For the text-containing cell, return its midpoint in (x, y) coordinate format. 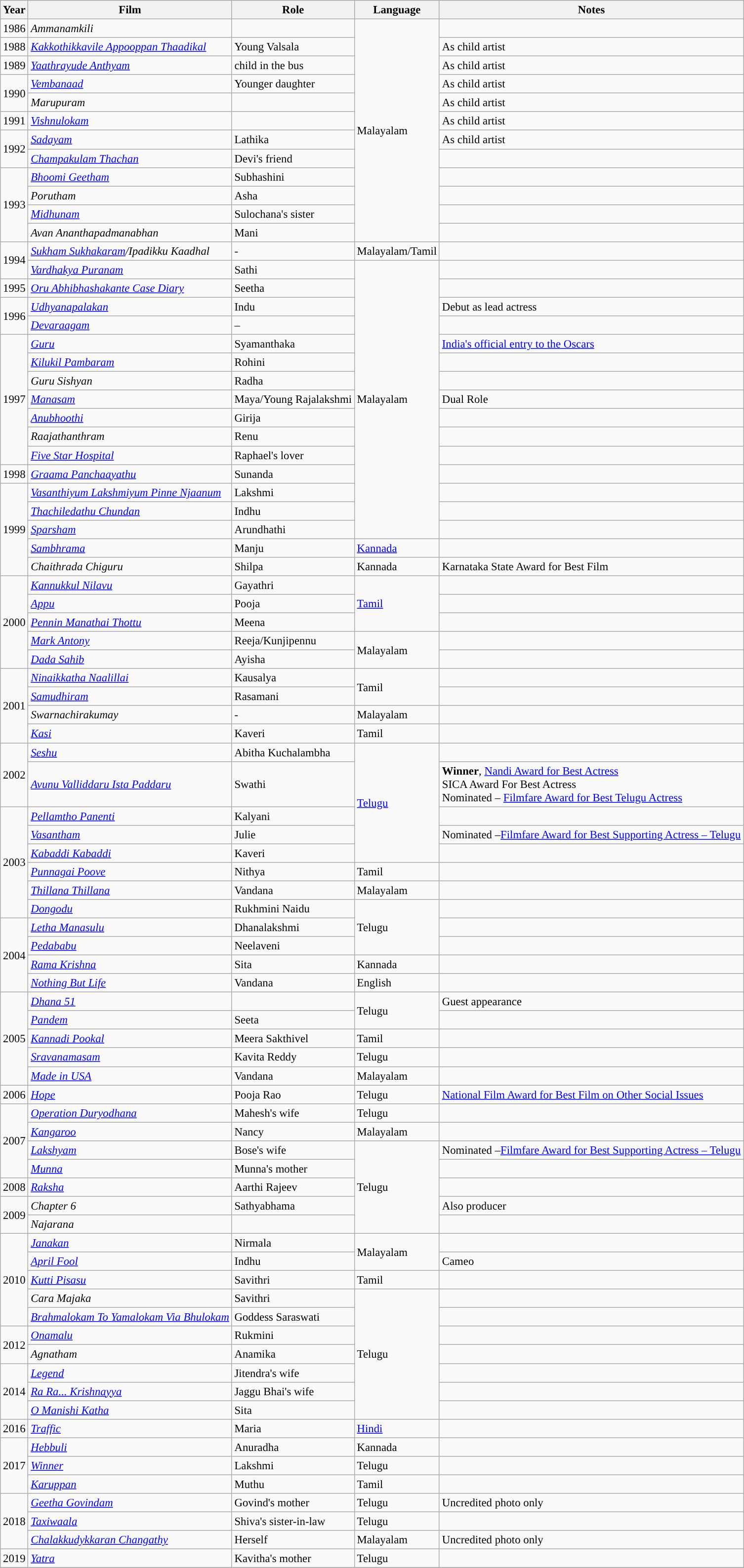
Bhoomi Geetham (130, 177)
Brahmalokam To Yamalokam Via Bhulokam (130, 1317)
Guest appearance (591, 1002)
Nothing But Life (130, 983)
1993 (14, 204)
Nithya (293, 872)
Sukham Sukhakaram/Ipadikku Kaadhal (130, 251)
Rama Krishna (130, 965)
April Fool (130, 1261)
1988 (14, 47)
Najarana (130, 1224)
Raksha (130, 1187)
– (293, 325)
Kausalya (293, 678)
Onamalu (130, 1335)
Dual Role (591, 399)
Kannadi Pookal (130, 1039)
Traffic (130, 1428)
1995 (14, 288)
Samudhiram (130, 697)
Yaathrayude Anthyam (130, 66)
2001 (14, 706)
Sparsham (130, 530)
Year (14, 10)
Abitha Kuchalambha (293, 752)
Arundhathi (293, 530)
Subhashini (293, 177)
Karuppan (130, 1484)
Lakshyam (130, 1150)
Anubhoothi (130, 418)
Nancy (293, 1132)
Bose's wife (293, 1150)
Pennin Manathai Thottu (130, 623)
Kutti Pisasu (130, 1280)
Porutham (130, 196)
Winner (130, 1466)
2016 (14, 1428)
Seshu (130, 752)
Mani (293, 233)
2007 (14, 1140)
Vasantham (130, 834)
Janakan (130, 1243)
Film (130, 10)
Maya/Young Rajalakshmi (293, 399)
Swarnachirakumay (130, 715)
Renu (293, 437)
Made in USA (130, 1076)
2003 (14, 862)
Munna's mother (293, 1169)
Thillana Thillana (130, 890)
Munna (130, 1169)
Kabaddi Kabaddi (130, 853)
Midhunam (130, 214)
Graama Panchaayathu (130, 474)
Lathika (293, 140)
Rukhmini Naidu (293, 909)
1992 (14, 149)
Also producer (591, 1206)
Kakkothikkavile Appooppan Thaadikal (130, 47)
Rukmini (293, 1335)
Role (293, 10)
2018 (14, 1522)
Agnatham (130, 1354)
Hindi (397, 1428)
Hope (130, 1095)
English (397, 983)
Manju (293, 548)
Kavita Reddy (293, 1058)
Cara Majaka (130, 1298)
Dhana 51 (130, 1002)
Ra Ra... Krishnayya (130, 1391)
2012 (14, 1345)
Pedababu (130, 946)
Younger daughter (293, 84)
Chaithrada Chiguru (130, 567)
2014 (14, 1391)
Cameo (591, 1261)
2002 (14, 775)
Gayathri (293, 585)
Marupuram (130, 103)
Seeta (293, 1020)
Winner, Nandi Award for Best ActressSICA Award For Best Actress Nominated – Filmfare Award for Best Telugu Actress (591, 784)
Jaggu Bhai's wife (293, 1391)
Kalyani (293, 816)
1996 (14, 316)
Dhanalakshmi (293, 927)
Mahesh's wife (293, 1113)
Anuradha (293, 1447)
Champakulam Thachan (130, 158)
1986 (14, 29)
1994 (14, 261)
Debut as lead actress (591, 307)
Raphael's lover (293, 455)
Guru (130, 344)
Letha Manasulu (130, 927)
1998 (14, 474)
Legend (130, 1373)
Rohini (293, 362)
Meena (293, 623)
Anamika (293, 1354)
Sunanda (293, 474)
child in the bus (293, 66)
Karnataka State Award for Best Film (591, 567)
Kilukil Pambaram (130, 362)
Kavitha's mother (293, 1559)
Syamanthaka (293, 344)
Operation Duryodhana (130, 1113)
Young Valsala (293, 47)
1997 (14, 400)
Appu (130, 604)
2010 (14, 1280)
2009 (14, 1215)
Guru Sishyan (130, 381)
Devi's friend (293, 158)
Mark Antony (130, 641)
Govind's mother (293, 1503)
1999 (14, 529)
Goddess Saraswati (293, 1317)
Asha (293, 196)
Pooja (293, 604)
Kannukkul Nilavu (130, 585)
2000 (14, 622)
Shilpa (293, 567)
Devaraagam (130, 325)
Radha (293, 381)
Pandem (130, 1020)
Vembanaad (130, 84)
National Film Award for Best Film on Other Social Issues (591, 1095)
India's official entry to the Oscars (591, 344)
Chalakkudykkaran Changathy (130, 1540)
Meera Sakthivel (293, 1039)
Vasanthiyum Lakshmiyum Pinne Njaanum (130, 492)
Rasamani (293, 697)
2006 (14, 1095)
Aarthi Rajeev (293, 1187)
Five Star Hospital (130, 455)
Notes (591, 10)
Neelaveni (293, 946)
Swathi (293, 784)
Maria (293, 1428)
Taxiwaala (130, 1521)
Hebbuli (130, 1447)
2019 (14, 1559)
1991 (14, 121)
Muthu (293, 1484)
2008 (14, 1187)
Avunu Valliddaru Ista Paddaru (130, 784)
Pellamtho Panenti (130, 816)
Malayalam/Tamil (397, 251)
Shiva's sister-in-law (293, 1521)
Nirmala (293, 1243)
Sathyabhama (293, 1206)
Ninaikkatha Naalillai (130, 678)
Dongodu (130, 909)
O Manishi Katha (130, 1410)
Sravanamasam (130, 1058)
1990 (14, 93)
Vardhakya Puranam (130, 270)
Reeja/Kunjipennu (293, 641)
Kasi (130, 734)
Manasam (130, 399)
Chapter 6 (130, 1206)
Ammanamkili (130, 29)
Julie (293, 834)
Sathi (293, 270)
Thachiledathu Chundan (130, 511)
2017 (14, 1465)
Girija (293, 418)
Language (397, 10)
Geetha Govindam (130, 1503)
Oru Abhibhashakante Case Diary (130, 288)
Sulochana's sister (293, 214)
Sadayam (130, 140)
2005 (14, 1039)
Raajathanthram (130, 437)
Pooja Rao (293, 1095)
Avan Ananthapadmanabhan (130, 233)
Indu (293, 307)
Herself (293, 1540)
Udhyanapalakan (130, 307)
Seetha (293, 288)
Dada Sahib (130, 660)
Yatra (130, 1559)
Jitendra's wife (293, 1373)
Sambhrama (130, 548)
1989 (14, 66)
Vishnulokam (130, 121)
Ayisha (293, 660)
Kangaroo (130, 1132)
Punnagai Poove (130, 872)
2004 (14, 955)
